Pinpoint the cell where the given text exists, returning its (X, Y) midpoint coordinate. 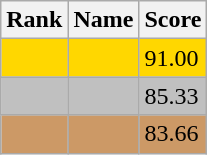
Name (104, 20)
Score (173, 20)
91.00 (173, 58)
85.33 (173, 96)
Rank (34, 20)
83.66 (173, 134)
